Determine the [X, Y] coordinate at the center of the cell enclosing the given text.  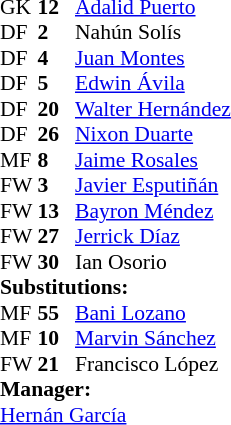
Javier Esputiñán [153, 185]
13 [57, 211]
30 [57, 262]
4 [57, 58]
3 [57, 185]
Marvin Sánchez [153, 339]
21 [57, 364]
Walter Hernández [153, 109]
55 [57, 313]
Edwin Ávila [153, 83]
20 [57, 109]
10 [57, 339]
Francisco López [153, 364]
Jaime Rosales [153, 160]
27 [57, 237]
Juan Montes [153, 58]
Nixon Duarte [153, 135]
5 [57, 83]
Substitutions: [116, 287]
26 [57, 135]
Bani Lozano [153, 313]
8 [57, 160]
Ian Osorio [153, 262]
Bayron Méndez [153, 211]
Jerrick Díaz [153, 237]
2 [57, 33]
Manager: [116, 389]
Nahún Solís [153, 33]
